Determine the [X, Y] coordinate at the center of the cell enclosing the given text.  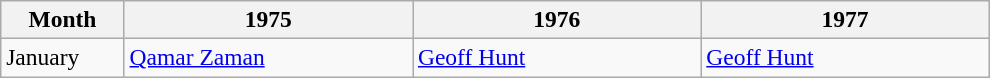
Month [62, 19]
January [62, 57]
1977 [845, 19]
Qamar Zaman [268, 57]
1975 [268, 19]
1976 [556, 19]
